Return [X, Y] of the center of cell containing provided text 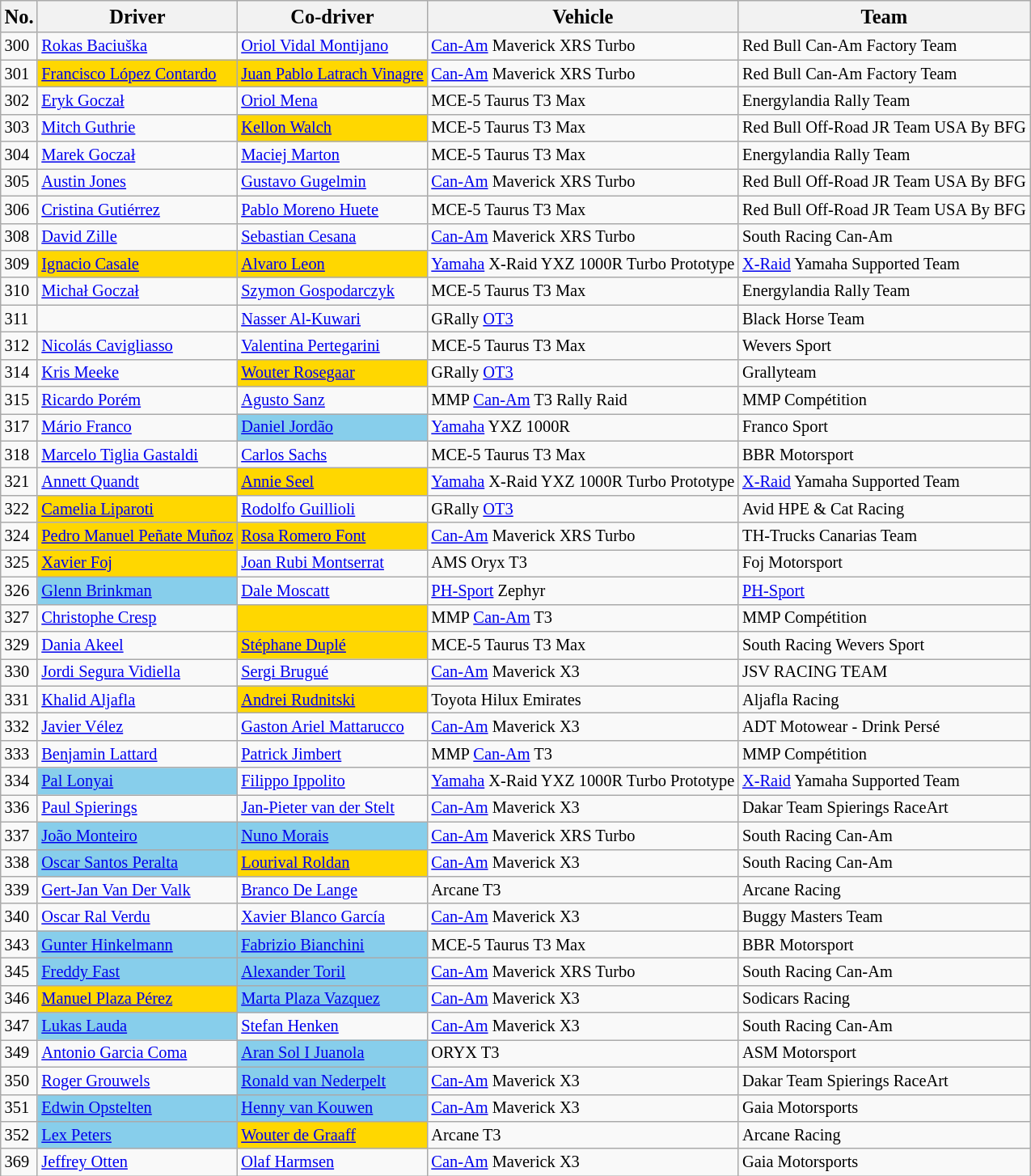
Cristina Gutiérrez [137, 209]
ORYX T3 [582, 1053]
Buggy Masters Team [884, 917]
Aran Sol I Juanola [332, 1053]
Alvaro Leon [332, 264]
Toyota Hilux Emirates [582, 700]
Camelia Liparoti [137, 509]
Antonio Garcia Coma [137, 1053]
336 [19, 808]
Wouter de Graaff [332, 1135]
Driver [137, 16]
Valentina Pertegarini [332, 345]
329 [19, 645]
Stefan Henken [332, 1026]
347 [19, 1026]
Sebastian Cesana [332, 237]
Nasser Al-Kuwari [332, 319]
Pal Lonyai [137, 781]
315 [19, 400]
317 [19, 427]
João Monteiro [137, 835]
314 [19, 373]
Annett Quandt [137, 481]
Khalid Aljafla [137, 700]
Maciej Marton [332, 155]
352 [19, 1135]
Alexander Toril [332, 971]
ASM Motorsport [884, 1053]
Lourival Roldan [332, 863]
Dania Akeel [137, 645]
343 [19, 945]
327 [19, 618]
Stéphane Duplé [332, 645]
Yamaha YXZ 1000R [582, 427]
Lukas Lauda [137, 1026]
305 [19, 182]
Olaf Harmsen [332, 1162]
Xavier Blanco García [332, 917]
Freddy Fast [137, 971]
Joan Rubi Montserrat [332, 563]
Paul Spierings [137, 808]
Ronald van Nederpelt [332, 1081]
PH-Sport Zephyr [582, 590]
Rodolfo Guillioli [332, 509]
Henny van Kouwen [332, 1108]
Sodicars Racing [884, 999]
345 [19, 971]
Sergi Brugué [332, 672]
Jordi Segura Vidiella [137, 672]
Dale Moscatt [332, 590]
318 [19, 455]
Vehicle [582, 16]
Oscar Ral Verdu [137, 917]
JSV RACING TEAM [884, 672]
Nuno Morais [332, 835]
Filippo Ippolito [332, 781]
Annie Seel [332, 481]
Eryk Goczał [137, 100]
Fabrizio Bianchini [332, 945]
Pablo Moreno Huete [332, 209]
Jan-Pieter van der Stelt [332, 808]
Ricardo Porém [137, 400]
331 [19, 700]
Daniel Jordão [332, 427]
Austin Jones [137, 182]
301 [19, 74]
Marta Plaza Vazquez [332, 999]
Co-driver [332, 16]
332 [19, 726]
351 [19, 1108]
325 [19, 563]
ADT Motowear - Drink Persé [884, 726]
302 [19, 100]
Grallyteam [884, 373]
321 [19, 481]
346 [19, 999]
Marek Goczał [137, 155]
303 [19, 128]
Pedro Manuel Peñate Muñoz [137, 536]
369 [19, 1162]
Mitch Guthrie [137, 128]
Patrick Jimbert [332, 754]
Glenn Brinkman [137, 590]
322 [19, 509]
Rokas Baciuška [137, 46]
350 [19, 1081]
308 [19, 237]
Agusto Sanz [332, 400]
Carlos Sachs [332, 455]
Mário Franco [137, 427]
Ignacio Casale [137, 264]
300 [19, 46]
339 [19, 890]
Christophe Cresp [137, 618]
TH-Trucks Canarias Team [884, 536]
Szymon Gospodarczyk [332, 291]
324 [19, 536]
309 [19, 264]
Black Horse Team [884, 319]
349 [19, 1053]
Francisco López Contardo [137, 74]
Oriol Vidal Montijano [332, 46]
Manuel Plaza Pérez [137, 999]
Juan Pablo Latrach Vinagre [332, 74]
326 [19, 590]
Oscar Santos Peralta [137, 863]
Franco Sport [884, 427]
Wevers Sport [884, 345]
No. [19, 16]
Nicolás Cavigliasso [137, 345]
Gunter Hinkelmann [137, 945]
Foj Motorsport [884, 563]
Wouter Rosegaar [332, 373]
PH-Sport [884, 590]
Rosa Romero Font [332, 536]
Andrei Rudnitski [332, 700]
340 [19, 917]
Jeffrey Otten [137, 1162]
311 [19, 319]
MMP Can-Am T3 Rally Raid [582, 400]
AMS Oryx T3 [582, 563]
Aljafla Racing [884, 700]
304 [19, 155]
Roger Grouwels [137, 1081]
Marcelo Tiglia Gastaldi [137, 455]
306 [19, 209]
Benjamin Lattard [137, 754]
David Zille [137, 237]
Gustavo Gugelmin [332, 182]
Lex Peters [137, 1135]
Edwin Opstelten [137, 1108]
333 [19, 754]
Xavier Foj [137, 563]
338 [19, 863]
Team [884, 16]
Oriol Mena [332, 100]
Kellon Walch [332, 128]
Gaston Ariel Mattarucco [332, 726]
330 [19, 672]
Branco De Lange [332, 890]
337 [19, 835]
Kris Meeke [137, 373]
334 [19, 781]
312 [19, 345]
Gert-Jan Van Der Valk [137, 890]
South Racing Wevers Sport [884, 645]
Avid HPE & Cat Racing [884, 509]
Javier Vélez [137, 726]
310 [19, 291]
Michał Goczał [137, 291]
